Pinpoint the cell where the given text exists, returning its (x, y) midpoint coordinate. 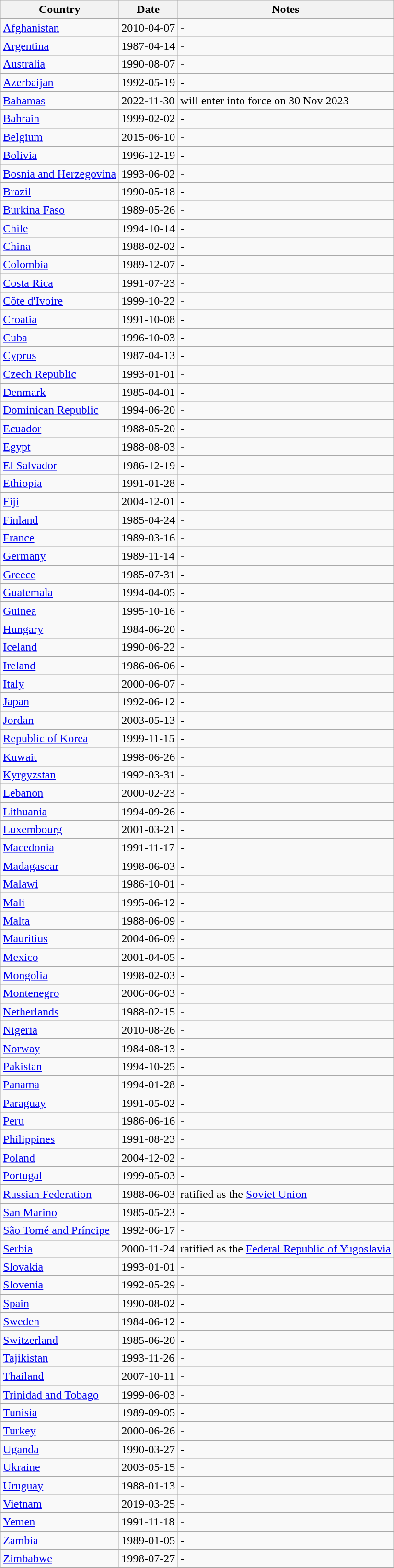
Slovakia (59, 1267)
Madagascar (59, 866)
2003-05-15 (149, 1467)
Norway (59, 1048)
Yemen (59, 1522)
Bolivia (59, 155)
1995-06-12 (149, 902)
2000-11-24 (149, 1249)
Kuwait (59, 756)
1994-10-14 (149, 228)
1998-06-03 (149, 866)
1999-02-02 (149, 119)
Peru (59, 1121)
1999-06-03 (149, 1395)
1985-06-20 (149, 1340)
1991-11-18 (149, 1522)
Malawi (59, 884)
1999-05-03 (149, 1176)
1991-07-23 (149, 283)
2006-06-03 (149, 993)
1984-06-20 (149, 629)
Guinea (59, 611)
2010-08-26 (149, 1030)
Chile (59, 228)
2004-12-01 (149, 501)
France (59, 538)
Argentina (59, 46)
Tunisia (59, 1413)
Greece (59, 575)
1986-12-19 (149, 465)
Ireland (59, 666)
1999-10-22 (149, 301)
1988-06-03 (149, 1194)
1985-04-01 (149, 392)
Panama (59, 1084)
1991-08-23 (149, 1139)
Côte d'Ivoire (59, 301)
Burkina Faso (59, 210)
Pakistan (59, 1066)
1988-02-15 (149, 1012)
2003-05-13 (149, 720)
Montenegro (59, 993)
1993-06-02 (149, 173)
Ethiopia (59, 483)
1998-07-27 (149, 1558)
1988-08-03 (149, 447)
1990-06-22 (149, 647)
2019-03-25 (149, 1504)
1991-10-08 (149, 319)
1990-08-02 (149, 1303)
Italy (59, 684)
1991-05-02 (149, 1103)
Turkey (59, 1431)
1990-03-27 (149, 1449)
Switzerland (59, 1340)
2004-12-02 (149, 1158)
1989-12-07 (149, 265)
1994-06-20 (149, 410)
1990-05-18 (149, 192)
1991-11-17 (149, 848)
1989-01-05 (149, 1540)
Fiji (59, 501)
Japan (59, 702)
1992-03-31 (149, 775)
San Marino (59, 1212)
Mongolia (59, 975)
1988-05-20 (149, 429)
Jordan (59, 720)
Ecuador (59, 429)
Thailand (59, 1376)
Bahamas (59, 101)
Portugal (59, 1176)
will enter into force on 30 Nov 2023 (286, 101)
Azerbaijan (59, 82)
Ukraine (59, 1467)
Malta (59, 921)
1988-06-09 (149, 921)
1993-11-26 (149, 1358)
Tajikistan (59, 1358)
Kyrgyzstan (59, 775)
1986-06-06 (149, 666)
1994-09-26 (149, 812)
Lithuania (59, 812)
ratified as the Soviet Union (286, 1194)
São Tomé and Príncipe (59, 1230)
2001-03-21 (149, 830)
1989-03-16 (149, 538)
Uganda (59, 1449)
1987-04-13 (149, 356)
Paraguay (59, 1103)
1988-01-13 (149, 1486)
Mauritius (59, 939)
Republic of Korea (59, 738)
Uruguay (59, 1486)
1995-10-16 (149, 611)
Philippines (59, 1139)
Zimbabwe (59, 1558)
Iceland (59, 647)
1988-02-02 (149, 247)
1986-10-01 (149, 884)
1989-11-14 (149, 556)
Colombia (59, 265)
Germany (59, 556)
Afghanistan (59, 28)
2007-10-11 (149, 1376)
El Salvador (59, 465)
1984-08-13 (149, 1048)
2004-06-09 (149, 939)
2022-11-30 (149, 101)
Brazil (59, 192)
ratified as the Federal Republic of Yugoslavia (286, 1249)
Russian Federation (59, 1194)
1994-01-28 (149, 1084)
Sweden (59, 1321)
Spain (59, 1303)
Cuba (59, 338)
2010-04-07 (149, 28)
2001-04-05 (149, 957)
Egypt (59, 447)
Trinidad and Tobago (59, 1395)
1985-07-31 (149, 575)
1984-06-12 (149, 1321)
1999-11-15 (149, 738)
2000-06-07 (149, 684)
Serbia (59, 1249)
Hungary (59, 629)
1991-01-28 (149, 483)
Poland (59, 1158)
1992-06-12 (149, 702)
1989-05-26 (149, 210)
Australia (59, 64)
1985-04-24 (149, 519)
2015-06-10 (149, 137)
Croatia (59, 319)
Lebanon (59, 793)
1994-04-05 (149, 593)
Luxembourg (59, 830)
Slovenia (59, 1285)
Vietnam (59, 1504)
2000-02-23 (149, 793)
Mexico (59, 957)
Notes (286, 10)
Guatemala (59, 593)
1985-05-23 (149, 1212)
Bosnia and Herzegovina (59, 173)
Country (59, 10)
1996-10-03 (149, 338)
Cyprus (59, 356)
1994-10-25 (149, 1066)
Bahrain (59, 119)
1998-06-26 (149, 756)
1989-09-05 (149, 1413)
Denmark (59, 392)
1992-06-17 (149, 1230)
2000-06-26 (149, 1431)
Dominican Republic (59, 410)
1998-02-03 (149, 975)
Nigeria (59, 1030)
1992-05-29 (149, 1285)
1987-04-14 (149, 46)
Mali (59, 902)
Zambia (59, 1540)
Belgium (59, 137)
1996-12-19 (149, 155)
Netherlands (59, 1012)
Costa Rica (59, 283)
Macedonia (59, 848)
1990-08-07 (149, 64)
Czech Republic (59, 374)
Finland (59, 519)
China (59, 247)
1992-05-19 (149, 82)
Date (149, 10)
1986-06-16 (149, 1121)
